Find where the given text appears and provide that cell's center as [x, y] coordinate. 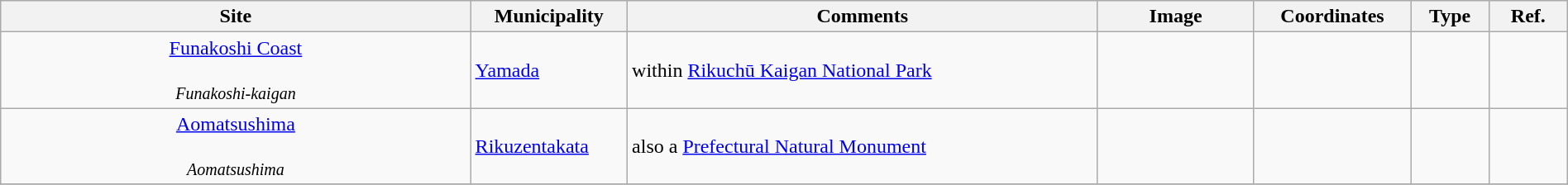
Ref. [1528, 17]
within Rikuchū Kaigan National Park [863, 70]
Funakoshi CoastFunakoshi-kaigan [236, 70]
Municipality [549, 17]
Site [236, 17]
Coordinates [1331, 17]
Yamada [549, 70]
Type [1451, 17]
AomatsushimaAomatsushima [236, 146]
Image [1176, 17]
Rikuzentakata [549, 146]
Comments [863, 17]
also a Prefectural Natural Monument [863, 146]
